Return [x, y] of the center of cell containing provided text 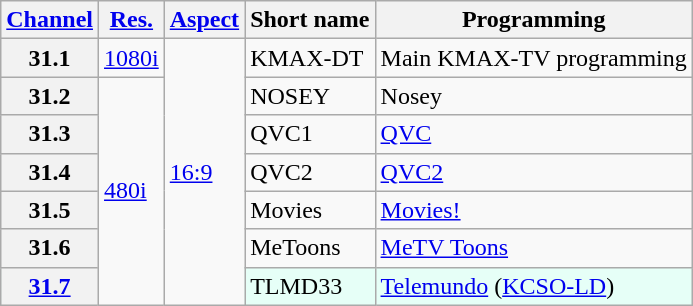
Movies [310, 210]
TLMD33 [310, 286]
31.6 [50, 248]
31.1 [50, 58]
480i [132, 191]
31.2 [50, 96]
QVC [534, 134]
Movies! [534, 210]
Aspect [204, 20]
Channel [50, 20]
Programming [534, 20]
QVC1 [310, 134]
16:9 [204, 172]
KMAX-DT [310, 58]
Short name [310, 20]
NOSEY [310, 96]
31.7 [50, 286]
31.3 [50, 134]
Res. [132, 20]
MeToons [310, 248]
31.5 [50, 210]
Nosey [534, 96]
1080i [132, 58]
Telemundo (KCSO-LD) [534, 286]
Main KMAX-TV programming [534, 58]
31.4 [50, 172]
MeTV Toons [534, 248]
